Locate the cell with the specified text and output its (x, y) center coordinate. 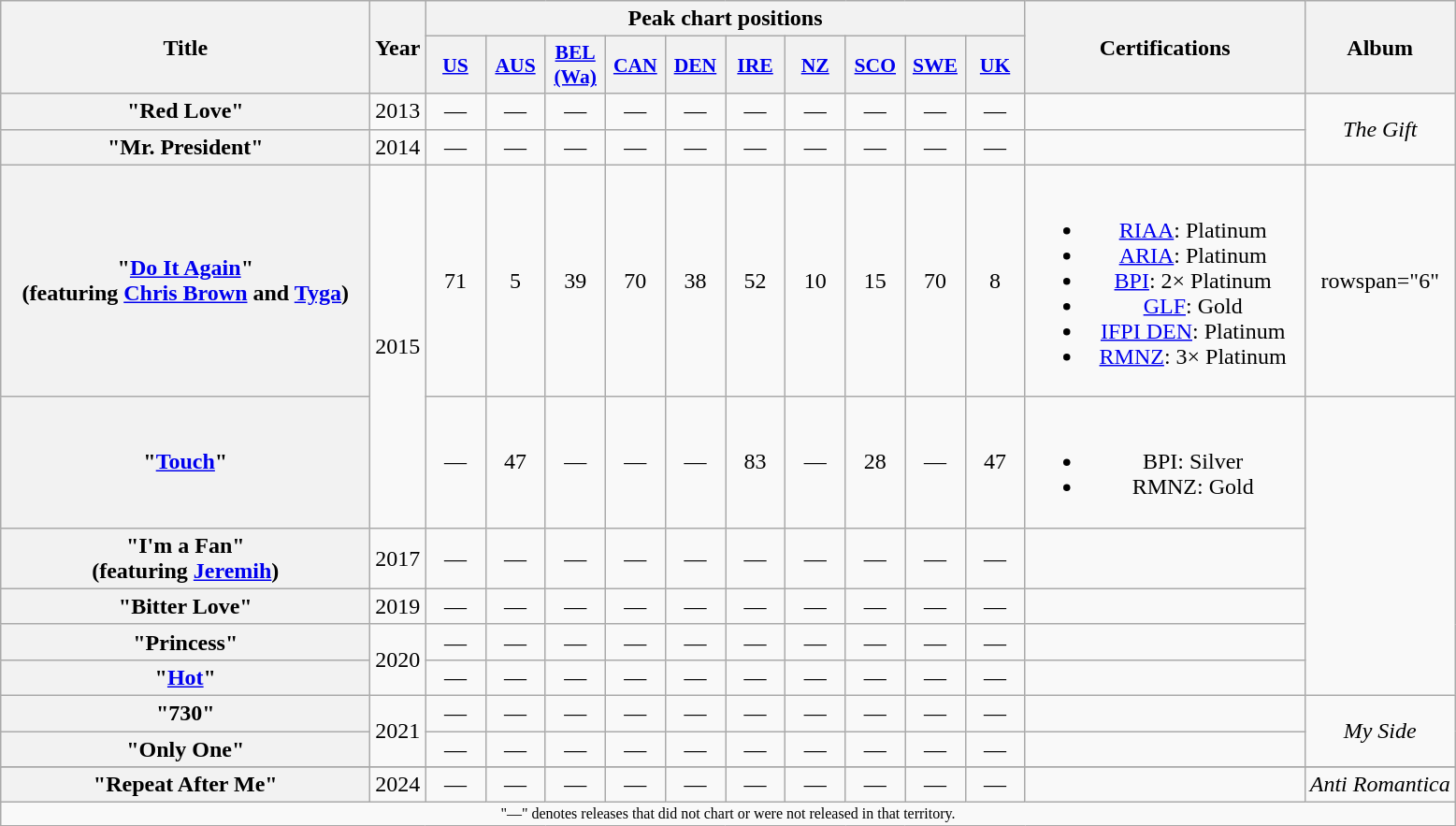
"—" denotes releases that did not chart or were not released in that territory. (728, 814)
RIAA: PlatinumARIA: PlatinumBPI: 2× PlatinumGLF: GoldIFPI DEN: PlatinumRMNZ: 3× Platinum (1165, 281)
"Princess" (185, 642)
2021 (398, 731)
The Gift (1380, 129)
CAN (635, 65)
SWE (935, 65)
"Red Love" (185, 111)
71 (455, 281)
8 (995, 281)
52 (756, 281)
Title (185, 47)
NZ (815, 65)
AUS (515, 65)
39 (575, 281)
SCO (875, 65)
Anti Romantica (1380, 785)
Year (398, 47)
UK (995, 65)
rowspan="6" (1380, 281)
Album (1380, 47)
2013 (398, 111)
2020 (398, 659)
2017 (398, 558)
BPI: SilverRMNZ: Gold (1165, 462)
US (455, 65)
2014 (398, 147)
"Only One" (185, 749)
"I'm a Fan"(featuring Jeremih) (185, 558)
Peak chart positions (726, 19)
"Do It Again"(featuring Chris Brown and Tyga) (185, 281)
28 (875, 462)
"Touch" (185, 462)
2019 (398, 606)
15 (875, 281)
"Mr. President" (185, 147)
2024 (398, 785)
38 (695, 281)
83 (756, 462)
"730" (185, 713)
Certifications (1165, 47)
10 (815, 281)
IRE (756, 65)
BEL(Wa) (575, 65)
5 (515, 281)
"Repeat After Me" (185, 785)
"Hot" (185, 677)
DEN (695, 65)
2015 (398, 346)
My Side (1380, 731)
"Bitter Love" (185, 606)
